Capture the cell that displays the provided text and extract its (X, Y) central coordinate. 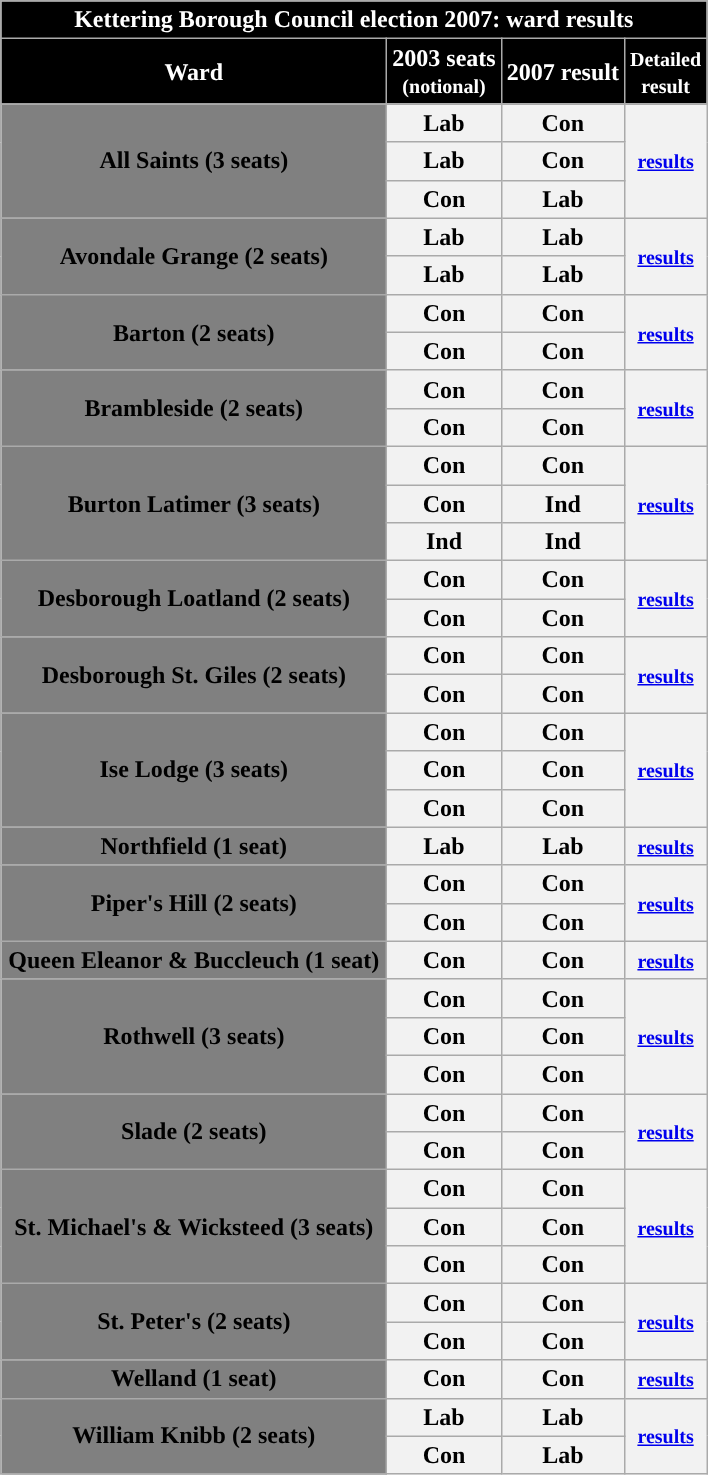
Piper's Hill (2 seats) (194, 903)
Ise Lodge (3 seats) (194, 770)
2007 result (562, 72)
2003 seats (notional) (444, 72)
St. Michael's & Wicksteed (3 seats) (194, 1227)
Desborough Loatland (2 seats) (194, 599)
Desborough St. Giles (2 seats) (194, 675)
Rothwell (3 seats) (194, 1036)
Slade (2 seats) (194, 1132)
Barton (2 seats) (194, 332)
Kettering Borough Council election 2007: ward results (354, 20)
Queen Eleanor & Buccleuch (1 seat) (194, 960)
Brambleside (2 seats) (194, 408)
Detailedresult (665, 72)
Burton Latimer (3 seats) (194, 503)
Ward (194, 72)
All Saints (3 seats) (194, 161)
William Knibb (2 seats) (194, 1436)
Avondale Grange (2 seats) (194, 256)
Northfield (1 seat) (194, 846)
St. Peter's (2 seats) (194, 1322)
Welland (1 seat) (194, 1379)
